From the cell containing the given text, extract its center point as [X, Y] coordinate. 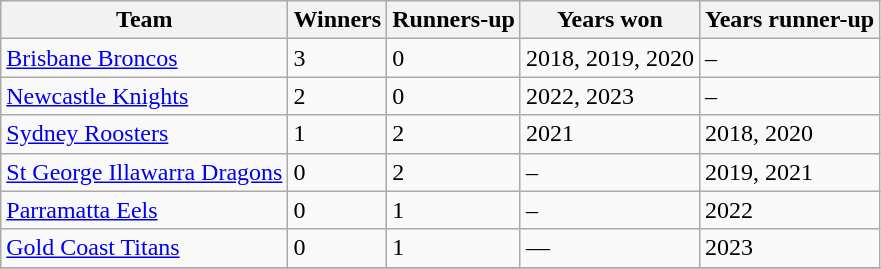
Years runner-up [789, 20]
Team [144, 20]
Parramatta Eels [144, 210]
— [610, 248]
2018, 2020 [789, 134]
Newcastle Knights [144, 96]
2021 [610, 134]
3 [338, 58]
Gold Coast Titans [144, 248]
Years won [610, 20]
2019, 2021 [789, 172]
Runners-up [454, 20]
2023 [789, 248]
Brisbane Broncos [144, 58]
Sydney Roosters [144, 134]
2022, 2023 [610, 96]
2018, 2019, 2020 [610, 58]
Winners [338, 20]
2022 [789, 210]
St George Illawarra Dragons [144, 172]
